Find where the given text appears and provide that cell's center as [x, y] coordinate. 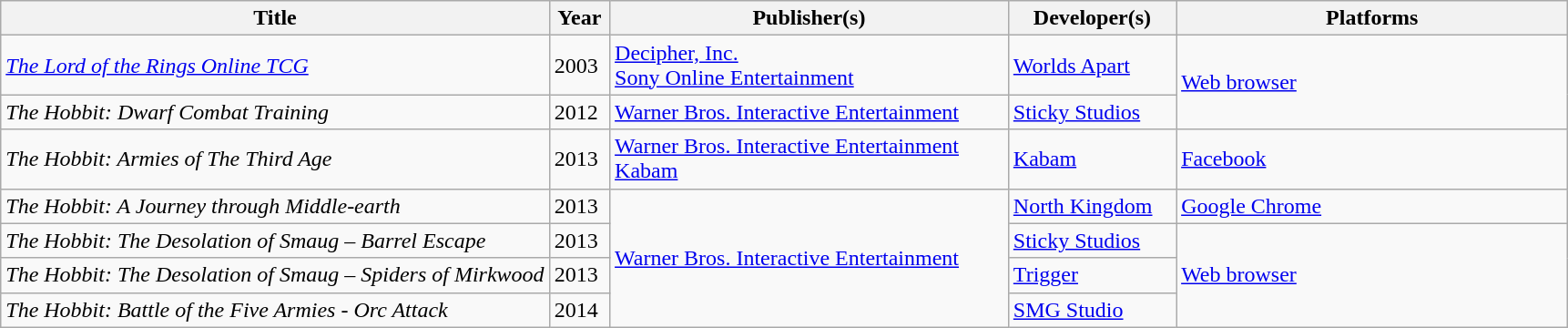
The Lord of the Rings Online TCG [275, 66]
Trigger [1092, 275]
Year [579, 18]
Developer(s) [1092, 18]
2014 [579, 310]
Google Chrome [1372, 206]
SMG Studio [1092, 310]
The Hobbit: Battle of the Five Armies - Orc Attack [275, 310]
Platforms [1372, 18]
Title [275, 18]
Publisher(s) [809, 18]
The Hobbit: The Desolation of Smaug – Barrel Escape [275, 241]
2012 [579, 112]
Warner Bros. Interactive Entertainment Kabam [809, 159]
The Hobbit: Armies of The Third Age [275, 159]
The Hobbit: Dwarf Combat Training [275, 112]
North Kingdom [1092, 206]
Facebook [1372, 159]
The Hobbit: The Desolation of Smaug – Spiders of Mirkwood [275, 275]
2003 [579, 66]
Decipher, Inc. Sony Online Entertainment [809, 66]
Kabam [1092, 159]
Worlds Apart [1092, 66]
The Hobbit: A Journey through Middle-earth [275, 206]
